Locate the cell with the specified text and output its (x, y) center coordinate. 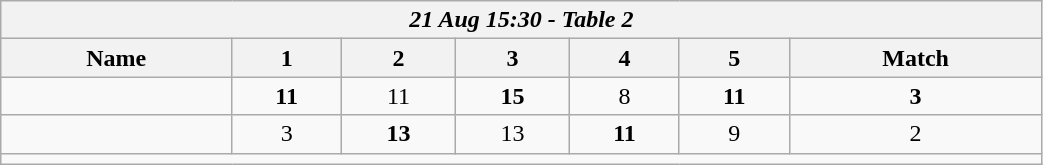
5 (734, 58)
Name (116, 58)
1 (287, 58)
8 (625, 96)
Match (916, 58)
21 Aug 15:30 - Table 2 (522, 20)
15 (513, 96)
9 (734, 134)
4 (625, 58)
